For the text-containing cell, return its midpoint in [X, Y] coordinate format. 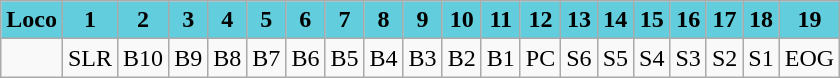
11 [500, 20]
SLR [90, 58]
B1 [500, 58]
B8 [228, 58]
S5 [615, 58]
7 [344, 20]
S6 [579, 58]
1 [90, 20]
4 [228, 20]
B4 [384, 58]
17 [724, 20]
19 [809, 20]
S3 [688, 58]
3 [188, 20]
B5 [344, 58]
6 [306, 20]
B7 [266, 58]
15 [652, 20]
B3 [422, 58]
12 [540, 20]
S4 [652, 58]
2 [144, 20]
B2 [462, 58]
18 [761, 20]
10 [462, 20]
S1 [761, 58]
8 [384, 20]
B6 [306, 58]
PC [540, 58]
B9 [188, 58]
S2 [724, 58]
5 [266, 20]
Loco [32, 20]
9 [422, 20]
16 [688, 20]
14 [615, 20]
EOG [809, 58]
B10 [144, 58]
13 [579, 20]
